Return the (X, Y) coordinate for the center point of the cell that contains the specified text.  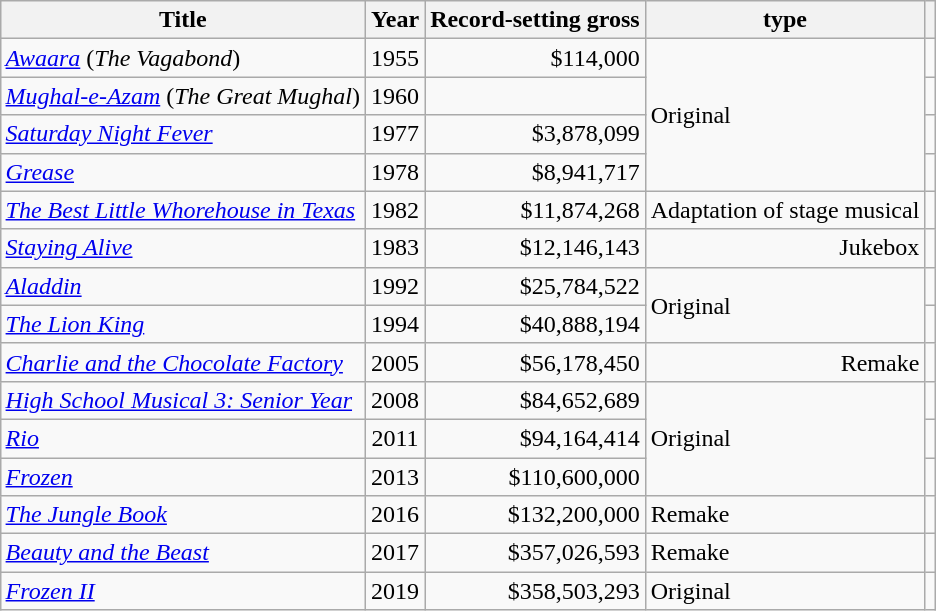
Record-setting gross (536, 20)
The Jungle Book (182, 515)
$94,164,414 (536, 438)
The Lion King (182, 324)
Adaptation of stage musical (785, 210)
Awaara (The Vagabond) (182, 58)
1955 (396, 58)
Grease (182, 172)
1992 (396, 286)
2019 (396, 591)
2005 (396, 362)
2016 (396, 515)
$25,784,522 (536, 286)
1982 (396, 210)
High School Musical 3: Senior Year (182, 400)
$8,941,717 (536, 172)
$56,178,450 (536, 362)
Frozen (182, 477)
2017 (396, 553)
1994 (396, 324)
Year (396, 20)
Jukebox (785, 248)
1983 (396, 248)
$11,874,268 (536, 210)
1960 (396, 96)
Rio (182, 438)
Staying Alive (182, 248)
Frozen II (182, 591)
1977 (396, 134)
Saturday Night Fever (182, 134)
1978 (396, 172)
$114,000 (536, 58)
Beauty and the Beast (182, 553)
$358,503,293 (536, 591)
Title (182, 20)
$3,878,099 (536, 134)
Mughal-e-Azam (The Great Mughal) (182, 96)
$40,888,194 (536, 324)
type (785, 20)
2013 (396, 477)
Charlie and the Chocolate Factory (182, 362)
$110,600,000 (536, 477)
$132,200,000 (536, 515)
$357,026,593 (536, 553)
Aladdin (182, 286)
$12,146,143 (536, 248)
2011 (396, 438)
2008 (396, 400)
$84,652,689 (536, 400)
The Best Little Whorehouse in Texas (182, 210)
